Determine the [X, Y] coordinate at the center of the cell enclosing the given text.  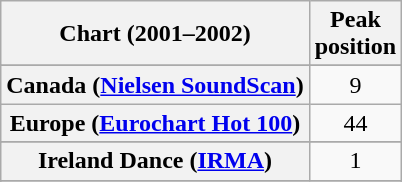
Europe (Eurochart Hot 100) [155, 123]
1 [355, 161]
Ireland Dance (IRMA) [155, 161]
Canada (Nielsen SoundScan) [155, 85]
Chart (2001–2002) [155, 34]
44 [355, 123]
Peakposition [355, 34]
9 [355, 85]
